Determine the [X, Y] coordinate at the center of the cell enclosing the given text.  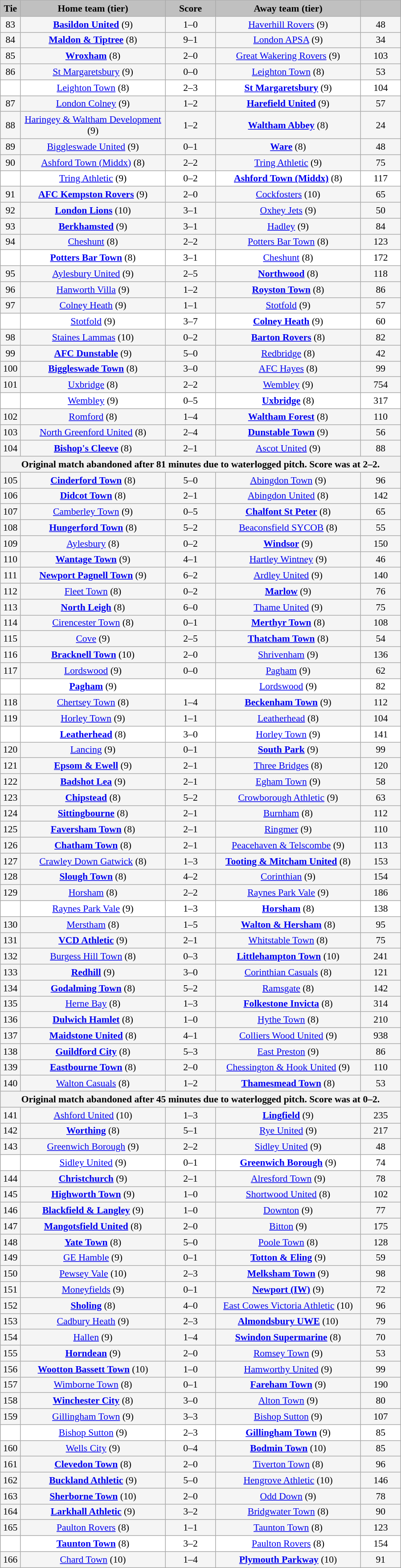
5–3 [190, 1052]
Poole Town (8) [288, 1242]
145 [11, 1195]
Lancing (9) [93, 750]
9–1 [190, 40]
Lingfield (9) [288, 1115]
94 [11, 242]
151 [11, 1290]
Royston Town (8) [288, 290]
Haringey & Waltham Development (9) [93, 126]
Aylesbury (8) [93, 544]
Chessington & Hook United (9) [288, 1068]
1–5 [190, 925]
Alton Town (9) [288, 1401]
314 [381, 1004]
Wootton Bassett Town (10) [93, 1369]
Guildford City (8) [93, 1052]
Waltham Abbey (8) [288, 126]
83 [11, 25]
Yate Town (8) [93, 1242]
0–3 [190, 957]
139 [11, 1068]
62 [381, 671]
Chard Town (10) [93, 1560]
Waltham Forest (8) [288, 417]
Home team (tier) [93, 8]
Slough Town (8) [93, 877]
114 [11, 623]
Maidstone United (8) [93, 1036]
144 [11, 1179]
938 [381, 1036]
Aylesbury United (9) [93, 274]
Blackfield & Langley (9) [93, 1211]
Highworth Town (9) [93, 1195]
133 [11, 972]
Original match abandoned after 45 minutes due to waterlogged pitch. Score was at 0–2. [200, 1099]
131 [11, 941]
Bishop's Cleeve (8) [93, 449]
VCD Athletic (9) [93, 941]
Burnham (8) [288, 814]
Northwood (8) [288, 274]
55 [381, 528]
24 [381, 126]
East Preston (9) [288, 1052]
Cadbury Heath (9) [93, 1322]
Romsey Town (9) [288, 1353]
124 [11, 814]
50 [381, 210]
Merstham (8) [93, 925]
143 [11, 1147]
Worthing (8) [93, 1131]
North Greenford United (8) [93, 433]
137 [11, 1036]
164 [11, 1512]
Windsor (9) [288, 544]
Faversham Town (8) [93, 830]
6–0 [190, 607]
172 [381, 258]
4–0 [190, 1306]
163 [11, 1496]
Bitton (9) [288, 1226]
Chalfont St Peter (8) [288, 512]
East Cowes Victoria Athletic (10) [288, 1306]
AFC Dunstable (9) [93, 353]
Cove (9) [93, 639]
Tiverton Town (8) [288, 1465]
127 [11, 861]
Thamesmead Town (8) [288, 1084]
Corinthian (9) [288, 877]
Whitstable Town (8) [288, 941]
Littlehampton Town (10) [288, 957]
Plymouth Parkway (10) [288, 1560]
74 [381, 1163]
Egham Town (9) [288, 782]
Totton & Eling (9) [288, 1258]
125 [11, 830]
Redbridge (8) [288, 353]
Epsom & Ewell (9) [93, 766]
Rye United (9) [288, 1131]
111 [11, 576]
Chatham Town (8) [93, 845]
241 [381, 957]
Badshot Lea (9) [93, 782]
Sherborne Town (10) [93, 1496]
Dunstable Town (9) [288, 433]
5–1 [190, 1131]
Hartley Wintney (9) [288, 560]
76 [381, 591]
116 [11, 655]
34 [381, 40]
0–4 [190, 1449]
135 [11, 1004]
149 [11, 1258]
Hengrove Athletic (10) [288, 1480]
AFC Hayes (8) [288, 369]
Winchester City (8) [93, 1401]
97 [11, 306]
Hythe Town (8) [288, 1020]
79 [381, 1322]
87 [11, 104]
93 [11, 226]
109 [11, 544]
Chipstead (8) [93, 798]
134 [11, 988]
210 [381, 1020]
Oxhey Jets (9) [288, 210]
Odd Down (9) [288, 1496]
Haverhill Rovers (9) [288, 25]
156 [11, 1369]
Original match abandoned after 81 minutes due to waterlogged pitch. Score was at 2–2. [200, 464]
Maldon & Tiptree (8) [93, 40]
Three Bridges (8) [288, 766]
Wantage Town (9) [93, 560]
Hallen (9) [93, 1338]
147 [11, 1226]
175 [381, 1226]
Peacehaven & Telscombe (9) [288, 845]
56 [381, 433]
4–2 [190, 877]
Thame United (9) [288, 607]
Ascot United (9) [288, 449]
152 [11, 1306]
158 [11, 1401]
Romford (8) [93, 417]
Walton Casuals (8) [93, 1084]
2–4 [190, 433]
London APSA (9) [288, 40]
Cirencester Town (8) [93, 623]
157 [11, 1385]
Wroxham (8) [93, 56]
Beckenham Town (9) [288, 703]
GE Hamble (9) [93, 1258]
Sholing (8) [93, 1306]
186 [381, 893]
Walton & Hersham (8) [288, 925]
Herne Bay (8) [93, 1004]
Shortwood United (8) [288, 1195]
Moneyfields (9) [93, 1290]
Biggleswade United (9) [93, 147]
Eastbourne Town (8) [93, 1068]
Score [190, 8]
Tie [11, 8]
3–7 [190, 322]
Hungerford Town (8) [93, 528]
Christchurch (9) [93, 1179]
Wells City (9) [93, 1449]
Tooting & Mitcham United (8) [288, 861]
77 [381, 1211]
130 [11, 925]
92 [11, 210]
Barton Rovers (8) [288, 337]
165 [11, 1528]
Fareham Town (9) [288, 1385]
119 [11, 718]
Shrivenham (9) [288, 655]
Didcot Town (8) [93, 496]
Bodmin Town (10) [288, 1449]
Horndean (9) [93, 1353]
60 [381, 322]
Away team (tier) [288, 8]
Corinthian Casuals (8) [288, 972]
89 [11, 147]
105 [11, 480]
Berkhamsted (9) [93, 226]
AFC Kempston Rovers (9) [93, 195]
54 [381, 639]
London Colney (9) [93, 104]
Swindon Supermarine (8) [288, 1338]
235 [381, 1115]
Burgess Hill Town (8) [93, 957]
Thatcham Town (8) [288, 639]
70 [381, 1338]
Chertsey Town (8) [93, 703]
126 [11, 845]
Bracknell Town (10) [93, 655]
Dulwich Hamlet (8) [93, 1020]
63 [381, 798]
South Park (9) [288, 750]
Biggleswade Town (8) [93, 369]
Larkhall Athletic (9) [93, 1512]
Buckland Athletic (9) [93, 1480]
Ardley United (9) [288, 576]
132 [11, 957]
148 [11, 1242]
Ramsgate (8) [288, 988]
Abingdon Town (9) [288, 480]
Abingdon United (8) [288, 496]
Newport Pagnell Town (9) [93, 576]
Mangotsfield United (8) [93, 1226]
Hanworth Villa (9) [93, 290]
59 [381, 1258]
Cockfosters (10) [288, 195]
115 [11, 639]
North Leigh (8) [93, 607]
166 [11, 1560]
162 [11, 1480]
58 [381, 782]
Alresford Town (9) [288, 1179]
106 [11, 496]
Clevedon Town (8) [93, 1465]
Colliers Wood United (9) [288, 1036]
317 [381, 401]
Cinderford Town (8) [93, 480]
Pewsey Vale (10) [93, 1274]
Newport (IW) (9) [288, 1290]
155 [11, 1353]
72 [381, 1290]
Ware (8) [288, 147]
Crawley Down Gatwick (8) [93, 861]
101 [11, 385]
6–2 [190, 576]
Downton (9) [288, 1211]
Basildon United (9) [93, 25]
Hadley (9) [288, 226]
Marlow (9) [288, 591]
Melksham Town (9) [288, 1274]
159 [11, 1417]
Camberley Town (9) [93, 512]
190 [381, 1385]
Harefield United (9) [288, 104]
London Lions (10) [93, 210]
Beaconsfield SYCOB (8) [288, 528]
Hamworthy United (9) [288, 1369]
Almondsbury UWE (10) [288, 1322]
217 [381, 1131]
46 [381, 560]
Great Wakering Rovers (9) [288, 56]
754 [381, 385]
80 [381, 1401]
Sittingbourne (8) [93, 814]
122 [11, 782]
Bridgwater Town (8) [288, 1512]
Ashford United (10) [93, 1115]
Redhill (9) [93, 972]
160 [11, 1449]
Folkestone Invicta (8) [288, 1004]
100 [11, 369]
Fleet Town (8) [93, 591]
Godalming Town (8) [93, 988]
161 [11, 1465]
Staines Lammas (10) [93, 337]
Ringmer (9) [288, 830]
Wimborne Town (8) [93, 1385]
129 [11, 893]
42 [381, 353]
3–3 [190, 1417]
Merthyr Town (8) [288, 623]
Crowborough Athletic (9) [288, 798]
